Output the [X, Y] coordinate of the center of the cell containing the given text.  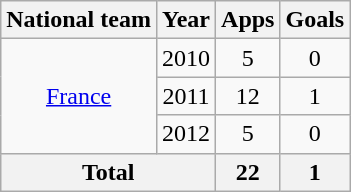
2011 [186, 96]
Apps [248, 20]
2010 [186, 58]
Total [108, 172]
2012 [186, 134]
Year [186, 20]
National team [79, 20]
France [79, 96]
Goals [315, 20]
12 [248, 96]
22 [248, 172]
